Capture the cell that displays the provided text and extract its (X, Y) central coordinate. 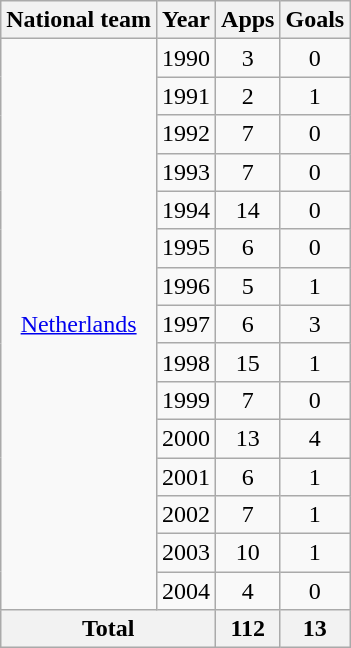
1998 (186, 362)
14 (248, 210)
1994 (186, 210)
2003 (186, 553)
Apps (248, 20)
2004 (186, 591)
Goals (315, 20)
10 (248, 553)
1996 (186, 286)
15 (248, 362)
1995 (186, 248)
2000 (186, 438)
Netherlands (79, 324)
1991 (186, 96)
2 (248, 96)
1993 (186, 172)
5 (248, 286)
1992 (186, 134)
National team (79, 20)
Total (108, 629)
Year (186, 20)
1990 (186, 58)
2001 (186, 477)
1997 (186, 324)
112 (248, 629)
2002 (186, 515)
1999 (186, 400)
